Detect which cell encompasses the target text, then output its (X, Y) center coordinate. 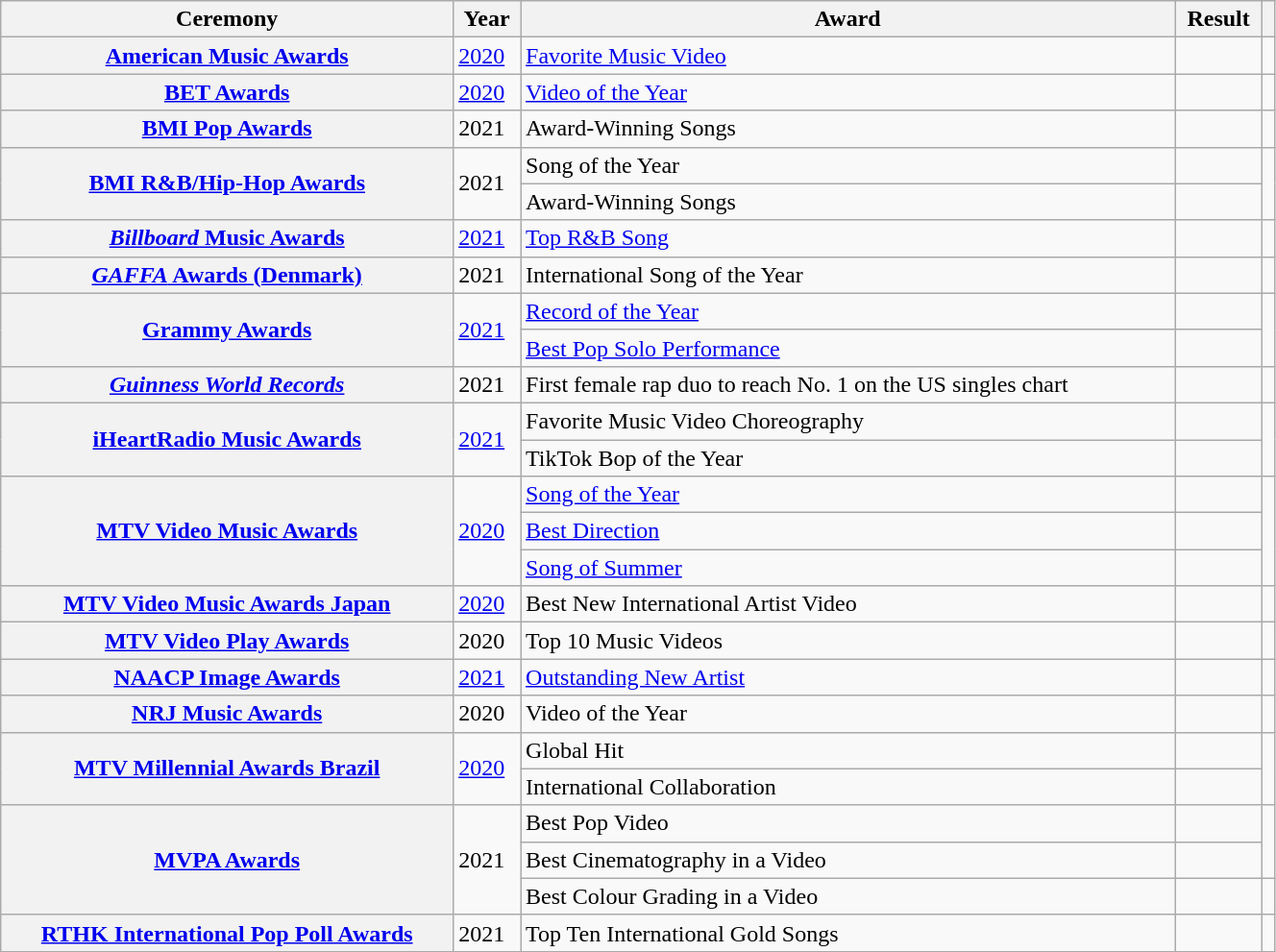
Best Cinematography in a Video (847, 860)
NAACP Image Awards (227, 677)
Top Ten International Gold Songs (847, 933)
BMI R&B/Hip-Hop Awards (227, 183)
Best Pop Solo Performance (847, 348)
Top R&B Song (847, 238)
Top 10 Music Videos (847, 641)
MTV Millennial Awards Brazil (227, 769)
International Collaboration (847, 787)
MTV Video Music Awards Japan (227, 604)
Year (487, 19)
MTV Video Play Awards (227, 641)
First female rap duo to reach No. 1 on the US singles chart (847, 384)
Ceremony (227, 19)
Global Hit (847, 750)
American Music Awards (227, 56)
BMI Pop Awards (227, 129)
TikTok Bop of the Year (847, 458)
RTHK International Pop Poll Awards (227, 933)
Favorite Music Video (847, 56)
Guinness World Records (227, 384)
Grammy Awards (227, 330)
Outstanding New Artist (847, 677)
NRJ Music Awards (227, 714)
International Song of the Year (847, 275)
Billboard Music Awards (227, 238)
Result (1218, 19)
Best Colour Grading in a Video (847, 896)
iHeartRadio Music Awards (227, 439)
MVPA Awards (227, 860)
Favorite Music Video Choreography (847, 421)
Best Pop Video (847, 823)
BET Awards (227, 92)
Best New International Artist Video (847, 604)
GAFFA Awards (Denmark) (227, 275)
Award (847, 19)
Best Direction (847, 531)
MTV Video Music Awards (227, 531)
Record of the Year (847, 311)
Song of Summer (847, 568)
